Pinpoint the cell where the given text exists, returning its [X, Y] midpoint coordinate. 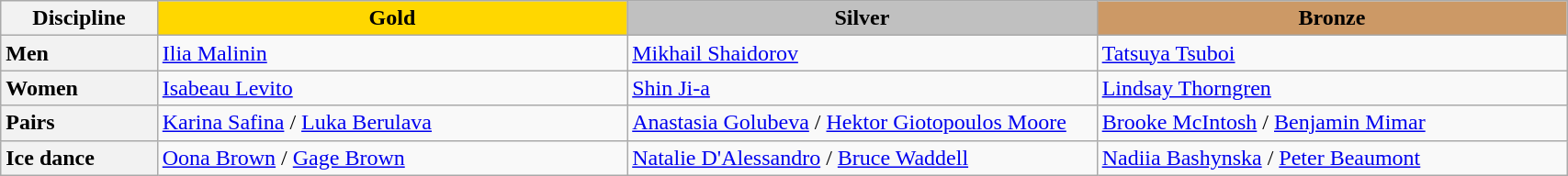
Nadiia Bashynska / Peter Beaumont [1332, 158]
Anastasia Golubeva / Hektor Giotopoulos Moore [862, 123]
Ilia Malinin [391, 53]
Karina Safina / Luka Berulava [391, 123]
Tatsuya Tsuboi [1332, 53]
Men [79, 53]
Silver [862, 18]
Isabeau Levito [391, 88]
Gold [391, 18]
Ice dance [79, 158]
Oona Brown / Gage Brown [391, 158]
Bronze [1332, 18]
Mikhail Shaidorov [862, 53]
Discipline [79, 18]
Natalie D'Alessandro / Bruce Waddell [862, 158]
Women [79, 88]
Lindsay Thorngren [1332, 88]
Brooke McIntosh / Benjamin Mimar [1332, 123]
Pairs [79, 123]
Shin Ji-a [862, 88]
